Return [x, y] of the center of cell containing provided text 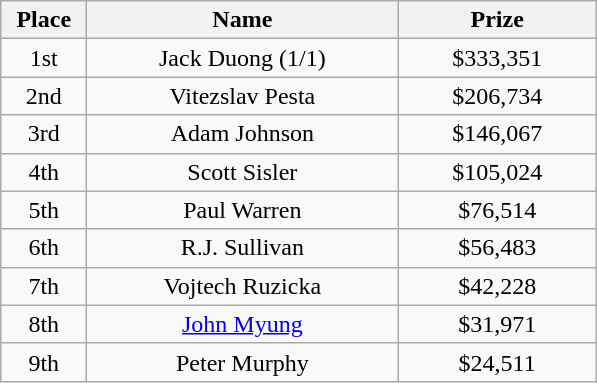
Peter Murphy [242, 362]
$76,514 [498, 210]
6th [44, 248]
1st [44, 58]
$24,511 [498, 362]
Vitezslav Pesta [242, 96]
Paul Warren [242, 210]
5th [44, 210]
Adam Johnson [242, 134]
Vojtech Ruzicka [242, 286]
R.J. Sullivan [242, 248]
John Myung [242, 324]
9th [44, 362]
$31,971 [498, 324]
$333,351 [498, 58]
Scott Sisler [242, 172]
$206,734 [498, 96]
7th [44, 286]
Name [242, 20]
2nd [44, 96]
8th [44, 324]
4th [44, 172]
3rd [44, 134]
$146,067 [498, 134]
$42,228 [498, 286]
Prize [498, 20]
$105,024 [498, 172]
Place [44, 20]
Jack Duong (1/1) [242, 58]
$56,483 [498, 248]
